Identify which cell holds the provided text, then report its [x, y] central coordinate. 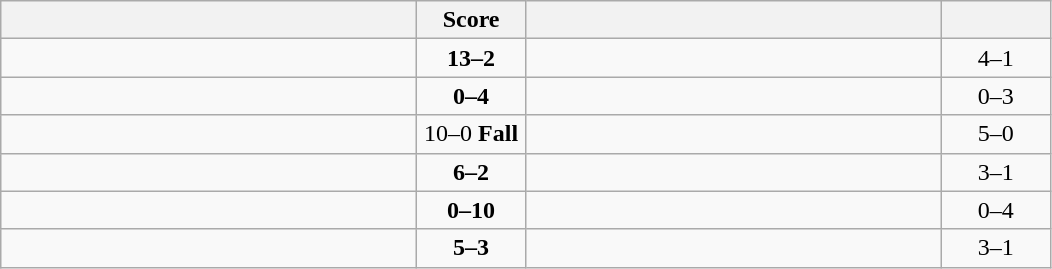
5–3 [472, 248]
Score [472, 20]
13–2 [472, 58]
6–2 [472, 172]
0–3 [996, 96]
4–1 [996, 58]
5–0 [996, 134]
0–10 [472, 210]
10–0 Fall [472, 134]
